Output the (X, Y) coordinate of the center of the cell containing the given text.  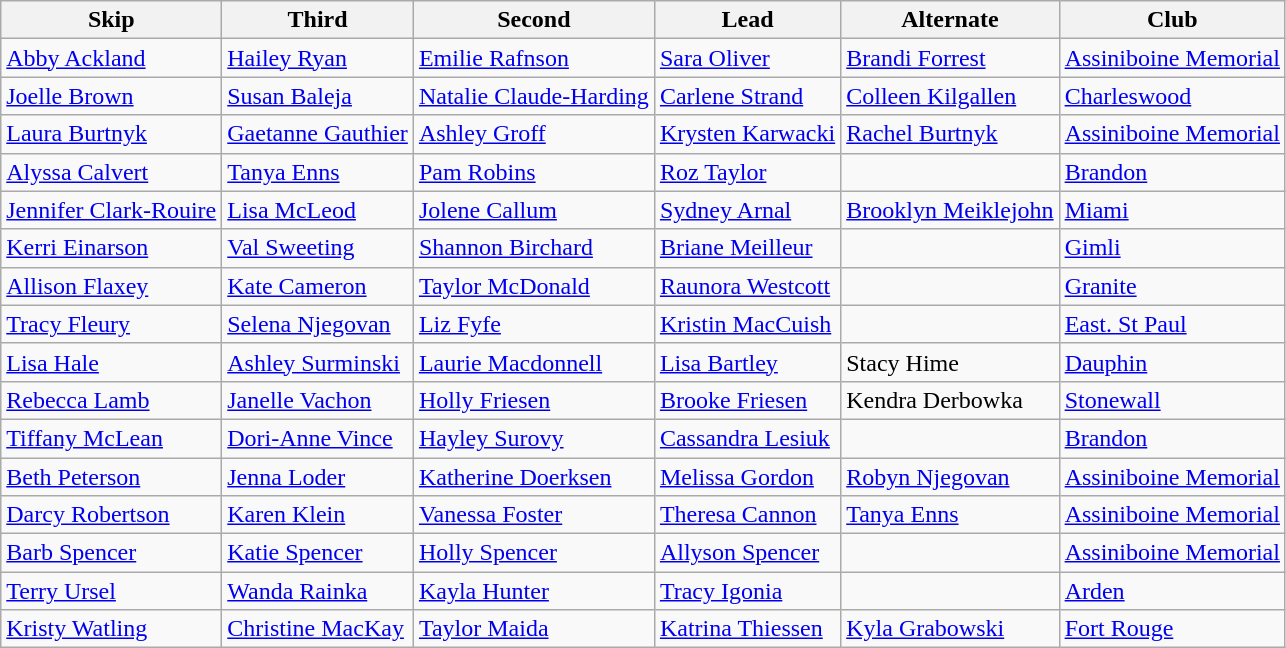
Krysten Karwacki (747, 134)
Christine MacKay (318, 629)
Tracy Igonia (747, 591)
Granite (1172, 286)
Alternate (950, 20)
Katherine Doerksen (534, 477)
Tracy Fleury (112, 324)
Laura Burtnyk (112, 134)
Laurie Macdonnell (534, 362)
Miami (1172, 210)
Roz Taylor (747, 172)
Ashley Surminski (318, 362)
Jolene Callum (534, 210)
Holly Spencer (534, 553)
Fort Rouge (1172, 629)
Charleswood (1172, 96)
Lisa McLeod (318, 210)
Kristy Watling (112, 629)
Sara Oliver (747, 58)
Gaetanne Gauthier (318, 134)
Katie Spencer (318, 553)
Stonewall (1172, 400)
Holly Friesen (534, 400)
Brandi Forrest (950, 58)
Beth Peterson (112, 477)
Theresa Cannon (747, 515)
Val Sweeting (318, 248)
Kristin MacCuish (747, 324)
Vanessa Foster (534, 515)
Janelle Vachon (318, 400)
Ashley Groff (534, 134)
Dauphin (1172, 362)
Kyla Grabowski (950, 629)
Club (1172, 20)
Robyn Njegovan (950, 477)
Lisa Bartley (747, 362)
Natalie Claude-Harding (534, 96)
Lead (747, 20)
Kendra Derbowka (950, 400)
Karen Klein (318, 515)
Brooke Friesen (747, 400)
Hayley Surovy (534, 438)
Arden (1172, 591)
Abby Ackland (112, 58)
Katrina Thiessen (747, 629)
Raunora Westcott (747, 286)
Briane Meilleur (747, 248)
Third (318, 20)
Kate Cameron (318, 286)
Brooklyn Meiklejohn (950, 210)
Jennifer Clark-Rouire (112, 210)
Shannon Birchard (534, 248)
Terry Ursel (112, 591)
Jenna Loder (318, 477)
Liz Fyfe (534, 324)
Carlene Strand (747, 96)
Allison Flaxey (112, 286)
Hailey Ryan (318, 58)
Kayla Hunter (534, 591)
Skip (112, 20)
Melissa Gordon (747, 477)
Lisa Hale (112, 362)
Darcy Robertson (112, 515)
Kerri Einarson (112, 248)
Rebecca Lamb (112, 400)
Wanda Rainka (318, 591)
Selena Njegovan (318, 324)
Pam Robins (534, 172)
Alyssa Calvert (112, 172)
Colleen Kilgallen (950, 96)
Barb Spencer (112, 553)
East. St Paul (1172, 324)
Gimli (1172, 248)
Dori-Anne Vince (318, 438)
Stacy Hime (950, 362)
Taylor McDonald (534, 286)
Tiffany McLean (112, 438)
Taylor Maida (534, 629)
Rachel Burtnyk (950, 134)
Emilie Rafnson (534, 58)
Joelle Brown (112, 96)
Sydney Arnal (747, 210)
Allyson Spencer (747, 553)
Cassandra Lesiuk (747, 438)
Susan Baleja (318, 96)
Second (534, 20)
